Pinpoint the cell where the given text exists, returning its (X, Y) midpoint coordinate. 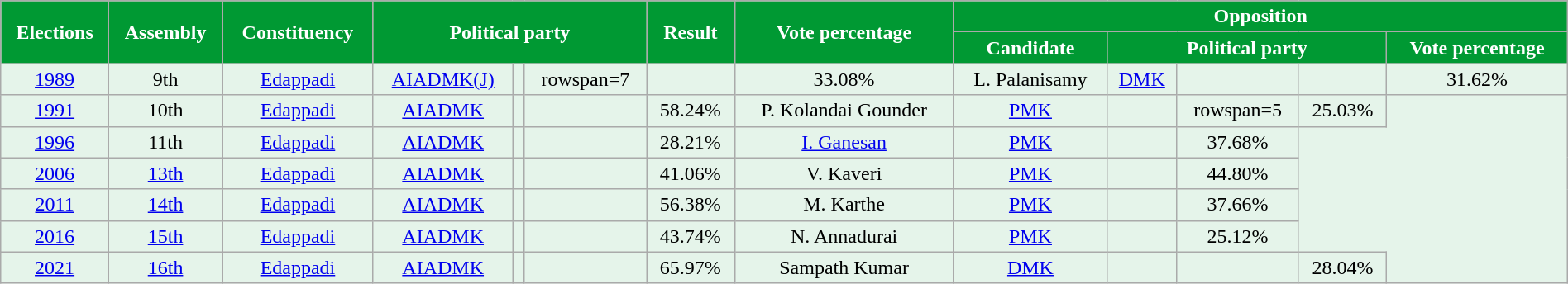
M. Karthe (844, 205)
P. Kolandai Gounder (844, 111)
AIADMK(J) (443, 79)
Candidate (1030, 48)
25.03% (1342, 111)
11th (165, 142)
65.97% (691, 267)
2006 (55, 173)
58.24% (691, 111)
13th (165, 173)
31.62% (1477, 79)
1991 (55, 111)
2011 (55, 205)
rowspan=7 (586, 79)
37.68% (1238, 142)
Assembly (165, 32)
1989 (55, 79)
28.04% (1342, 267)
Result (691, 32)
I. Ganesan (844, 142)
Elections (55, 32)
33.08% (844, 79)
N. Annadurai (844, 236)
14th (165, 205)
V. Kaveri (844, 173)
16th (165, 267)
10th (165, 111)
25.12% (1238, 236)
Constituency (298, 32)
37.66% (1238, 205)
L. Palanisamy (1030, 79)
Opposition (1260, 17)
1996 (55, 142)
43.74% (691, 236)
rowspan=5 (1238, 111)
2021 (55, 267)
9th (165, 79)
Sampath Kumar (844, 267)
15th (165, 236)
44.80% (1238, 173)
41.06% (691, 173)
2016 (55, 236)
28.21% (691, 142)
56.38% (691, 205)
